Search for the cell housing the specified text and yield its (X, Y) center coordinate. 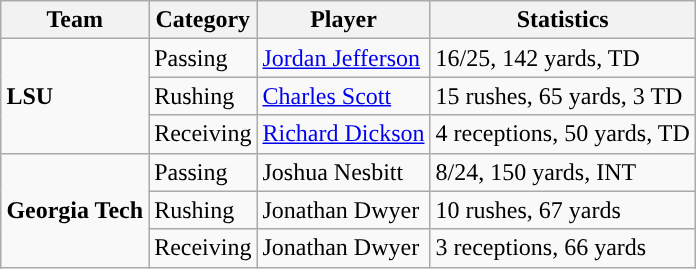
8/24, 150 yards, INT (562, 172)
Charles Scott (344, 96)
Team (75, 20)
4 receptions, 50 yards, TD (562, 134)
Statistics (562, 20)
Player (344, 20)
Joshua Nesbitt (344, 172)
Category (203, 20)
10 rushes, 67 yards (562, 210)
16/25, 142 yards, TD (562, 58)
3 receptions, 66 yards (562, 248)
Richard Dickson (344, 134)
Georgia Tech (75, 210)
Jordan Jefferson (344, 58)
15 rushes, 65 yards, 3 TD (562, 96)
LSU (75, 96)
